Capture the cell that displays the provided text and extract its (X, Y) central coordinate. 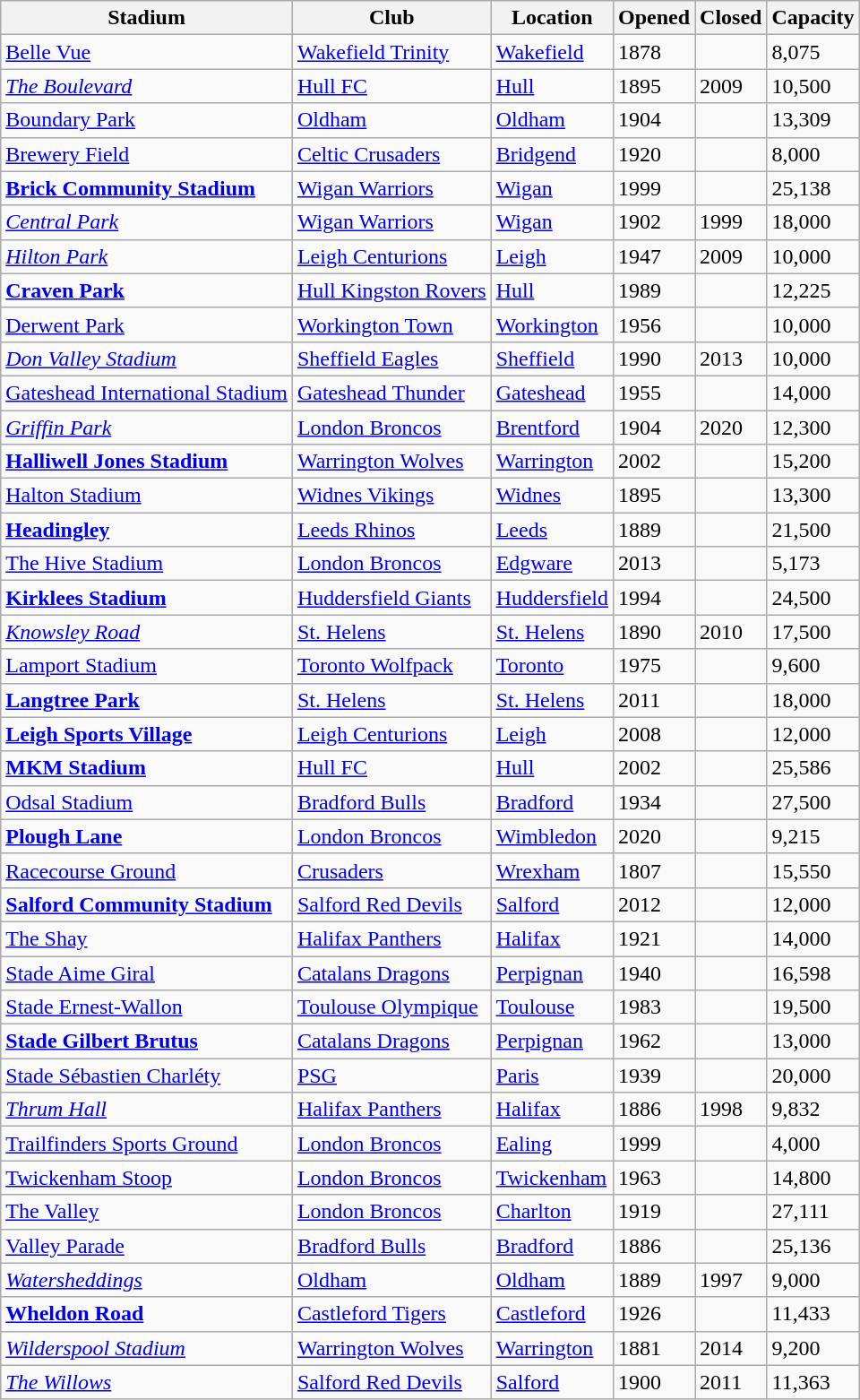
9,832 (813, 1110)
1919 (654, 1212)
Derwent Park (147, 324)
Odsal Stadium (147, 802)
Huddersfield (552, 598)
1990 (654, 359)
2008 (654, 734)
The Shay (147, 938)
13,300 (813, 496)
Gateshead (552, 393)
Paris (552, 1076)
Lamport Stadium (147, 666)
16,598 (813, 972)
Gateshead International Stadium (147, 393)
9,215 (813, 836)
Stade Aime Giral (147, 972)
Stadium (147, 18)
15,550 (813, 870)
Central Park (147, 222)
Brentford (552, 428)
Headingley (147, 530)
Boundary Park (147, 120)
Thrum Hall (147, 1110)
The Hive Stadium (147, 564)
1975 (654, 666)
Halliwell Jones Stadium (147, 462)
Toronto Wolfpack (391, 666)
Stade Gilbert Brutus (147, 1041)
Griffin Park (147, 428)
Watersheddings (147, 1280)
Ealing (552, 1144)
Toronto (552, 666)
Location (552, 18)
1962 (654, 1041)
2014 (731, 1348)
Brewery Field (147, 154)
1947 (654, 256)
Belle Vue (147, 52)
Toulouse Olympique (391, 1007)
13,309 (813, 120)
Celtic Crusaders (391, 154)
1983 (654, 1007)
Crusaders (391, 870)
Hull Kingston Rovers (391, 290)
Twickenham Stoop (147, 1178)
1955 (654, 393)
1989 (654, 290)
Trailfinders Sports Ground (147, 1144)
12,225 (813, 290)
1878 (654, 52)
Capacity (813, 18)
9,600 (813, 666)
Don Valley Stadium (147, 359)
Huddersfield Giants (391, 598)
1939 (654, 1076)
Leeds Rhinos (391, 530)
19,500 (813, 1007)
Knowsley Road (147, 632)
2010 (731, 632)
1934 (654, 802)
Castleford Tigers (391, 1314)
1963 (654, 1178)
Hilton Park (147, 256)
17,500 (813, 632)
Halton Stadium (147, 496)
27,500 (813, 802)
Gateshead Thunder (391, 393)
1926 (654, 1314)
Langtree Park (147, 700)
11,363 (813, 1382)
Sheffield Eagles (391, 359)
Edgware (552, 564)
Opened (654, 18)
21,500 (813, 530)
The Willows (147, 1382)
1890 (654, 632)
1998 (731, 1110)
Workington (552, 324)
1921 (654, 938)
Wimbledon (552, 836)
Plough Lane (147, 836)
Club (391, 18)
24,500 (813, 598)
Brick Community Stadium (147, 188)
PSG (391, 1076)
Wakefield Trinity (391, 52)
25,136 (813, 1246)
Closed (731, 18)
Racecourse Ground (147, 870)
Workington Town (391, 324)
25,586 (813, 768)
11,433 (813, 1314)
Wheldon Road (147, 1314)
Widnes (552, 496)
MKM Stadium (147, 768)
2012 (654, 904)
4,000 (813, 1144)
10,500 (813, 86)
Sheffield (552, 359)
Toulouse (552, 1007)
9,000 (813, 1280)
Kirklees Stadium (147, 598)
1920 (654, 154)
Twickenham (552, 1178)
Charlton (552, 1212)
Widnes Vikings (391, 496)
Castleford (552, 1314)
20,000 (813, 1076)
Wilderspool Stadium (147, 1348)
Stade Ernest-Wallon (147, 1007)
15,200 (813, 462)
The Valley (147, 1212)
5,173 (813, 564)
12,300 (813, 428)
Craven Park (147, 290)
1900 (654, 1382)
8,000 (813, 154)
27,111 (813, 1212)
Bridgend (552, 154)
8,075 (813, 52)
Wakefield (552, 52)
Stade Sébastien Charléty (147, 1076)
The Boulevard (147, 86)
9,200 (813, 1348)
1994 (654, 598)
1902 (654, 222)
Salford Community Stadium (147, 904)
13,000 (813, 1041)
1997 (731, 1280)
1881 (654, 1348)
25,138 (813, 188)
1807 (654, 870)
1956 (654, 324)
Valley Parade (147, 1246)
1940 (654, 972)
Leigh Sports Village (147, 734)
14,800 (813, 1178)
Wrexham (552, 870)
Leeds (552, 530)
